Detect which cell encompasses the target text, then output its [X, Y] center coordinate. 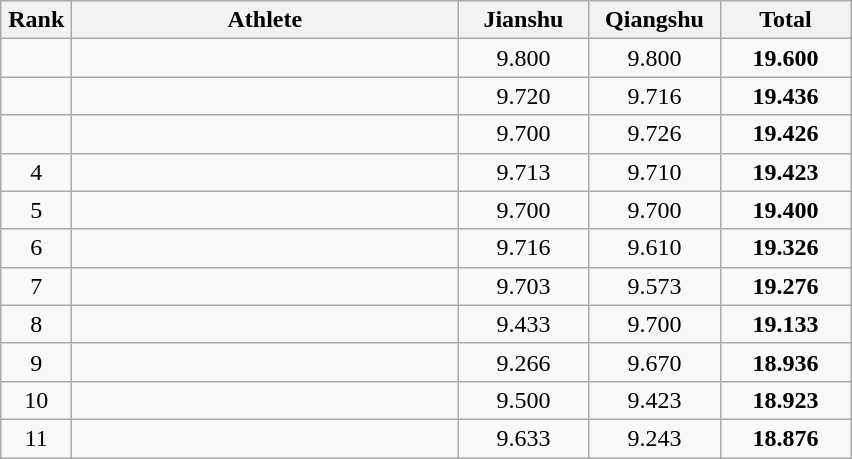
9.500 [524, 400]
9.713 [524, 172]
11 [36, 438]
Athlete [265, 20]
8 [36, 324]
9.266 [524, 362]
9.670 [654, 362]
Qiangshu [654, 20]
19.133 [786, 324]
6 [36, 248]
19.423 [786, 172]
18.936 [786, 362]
19.400 [786, 210]
19.326 [786, 248]
19.426 [786, 134]
5 [36, 210]
4 [36, 172]
Rank [36, 20]
9.710 [654, 172]
19.276 [786, 286]
10 [36, 400]
Jianshu [524, 20]
9 [36, 362]
7 [36, 286]
9.573 [654, 286]
9.633 [524, 438]
9.703 [524, 286]
Total [786, 20]
9.433 [524, 324]
19.436 [786, 96]
9.423 [654, 400]
9.610 [654, 248]
9.720 [524, 96]
19.600 [786, 58]
18.876 [786, 438]
18.923 [786, 400]
9.243 [654, 438]
9.726 [654, 134]
